Extract the (X, Y) coordinate from the center of the cell holding the provided text.  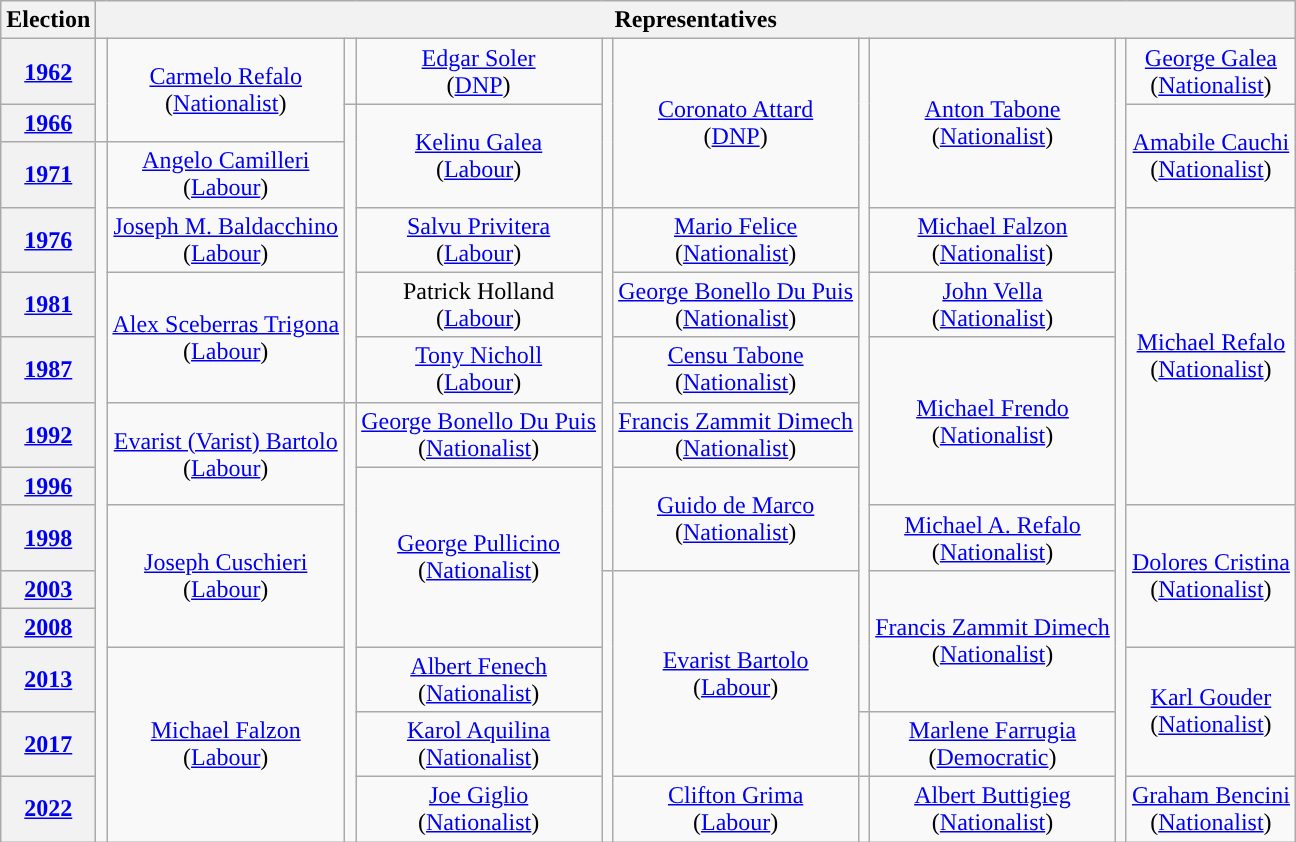
Marlene Farrugia(Democratic) (993, 744)
1998 (48, 538)
1962 (48, 72)
Joe Giglio(Nationalist) (479, 810)
1971 (48, 174)
George Pullicino(Nationalist) (479, 556)
Michael A. Refalo(Nationalist) (993, 538)
Clifton Grima(Labour) (736, 810)
Censu Tabone(Nationalist) (736, 370)
1996 (48, 486)
2017 (48, 744)
Coronato Attard(DNP) (736, 123)
John Vella(Nationalist) (993, 304)
Mario Felice(Nationalist) (736, 240)
2022 (48, 810)
Alex Sceberras Trigona(Labour) (226, 337)
Angelo Camilleri(Labour) (226, 174)
Salvu Privitera(Labour) (479, 240)
1992 (48, 434)
Albert Fenech(Nationalist) (479, 678)
Guido de Marco(Nationalist) (736, 518)
Amabile Cauchi(Nationalist) (1210, 156)
Albert Buttigieg(Nationalist) (993, 810)
Dolores Cristina(Nationalist) (1210, 576)
Michael Frendo(Nationalist) (993, 421)
1976 (48, 240)
1981 (48, 304)
Tony Nicholl(Labour) (479, 370)
Michael Refalo(Nationalist) (1210, 356)
Kelinu Galea(Labour) (479, 156)
1987 (48, 370)
Michael Falzon(Nationalist) (993, 240)
Karol Aquilina(Nationalist) (479, 744)
Joseph Cuschieri(Labour) (226, 576)
2003 (48, 589)
1966 (48, 123)
Michael Falzon(Labour) (226, 744)
Carmelo Refalo(Nationalist) (226, 90)
Anton Tabone(Nationalist) (993, 123)
Evarist (Varist) Bartolo(Labour) (226, 454)
Karl Gouder(Nationalist) (1210, 711)
Representatives (696, 20)
Evarist Bartolo(Labour) (736, 673)
2008 (48, 627)
2013 (48, 678)
Edgar Soler(DNP) (479, 72)
Patrick Holland(Labour) (479, 304)
Joseph M. Baldacchino(Labour) (226, 240)
George Galea(Nationalist) (1210, 72)
Election (48, 20)
Graham Bencini(Nationalist) (1210, 810)
